Search for the cell housing the specified text and yield its (X, Y) center coordinate. 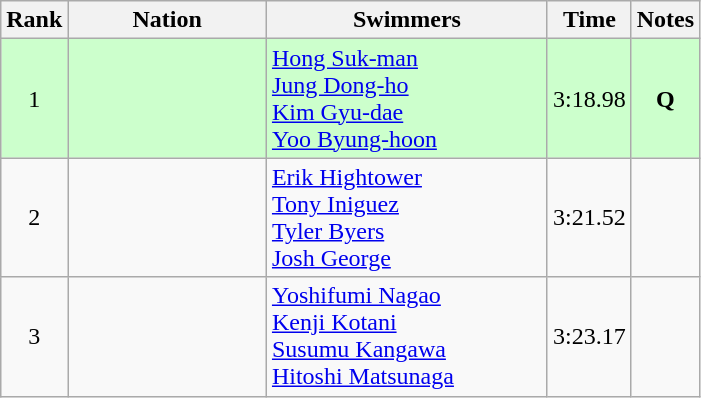
3 (34, 336)
3:18.98 (589, 98)
Rank (34, 20)
Erik Hightower Tony Iniguez Tyler Byers Josh George (406, 218)
3:21.52 (589, 218)
1 (34, 98)
Q (665, 98)
Swimmers (406, 20)
Time (589, 20)
Hong Suk-man Jung Dong-ho Kim Gyu-dae Yoo Byung-hoon (406, 98)
2 (34, 218)
Nation (168, 20)
Yoshifumi Nagao Kenji Kotani Susumu Kangawa Hitoshi Matsunaga (406, 336)
3:23.17 (589, 336)
Notes (665, 20)
